Extract the [X, Y] coordinate from the center of the cell holding the provided text.  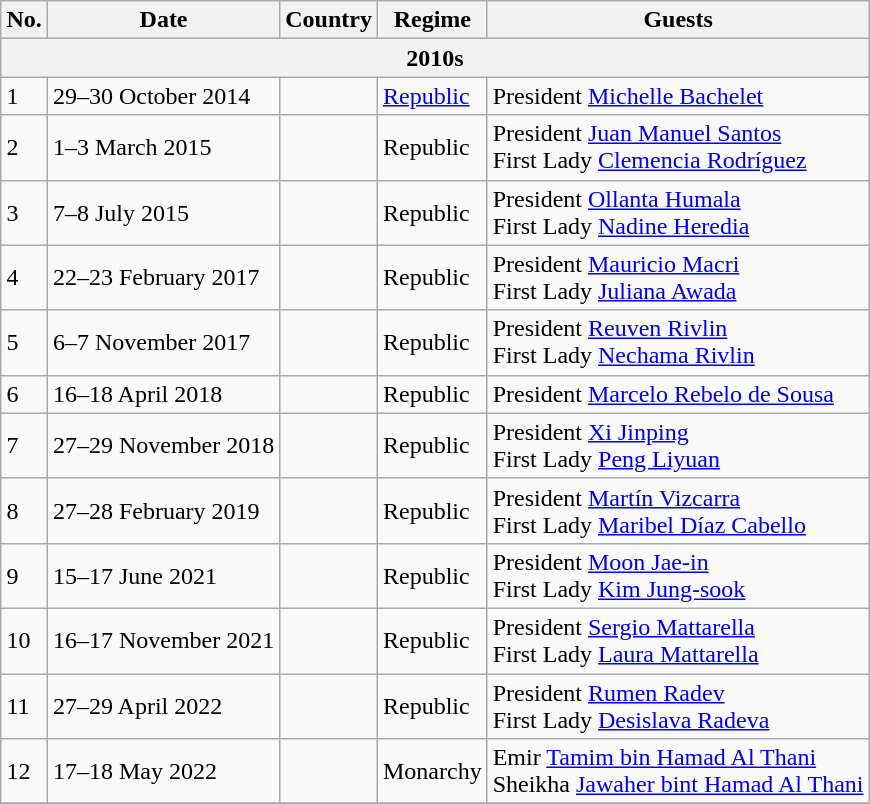
President Martín VizcarraFirst Lady Maribel Díaz Cabello [678, 510]
Monarchy [432, 772]
4 [24, 278]
7 [24, 446]
29–30 October 2014 [163, 96]
7–8 July 2015 [163, 212]
10 [24, 640]
President Sergio MattarellaFirst Lady Laura Mattarella [678, 640]
12 [24, 772]
27–29 November 2018 [163, 446]
President Moon Jae-inFirst Lady Kim Jung-sook [678, 576]
22–23 February 2017 [163, 278]
8 [24, 510]
Date [163, 20]
No. [24, 20]
Country [329, 20]
16–17 November 2021 [163, 640]
2 [24, 148]
3 [24, 212]
1–3 March 2015 [163, 148]
6 [24, 394]
President Michelle Bachelet [678, 96]
President Rumen RadevFirst Lady Desislava Radeva [678, 706]
1 [24, 96]
President Reuven RivlinFirst Lady Nechama Rivlin [678, 342]
Guests [678, 20]
President Juan Manuel SantosFirst Lady Clemencia Rodríguez [678, 148]
5 [24, 342]
11 [24, 706]
President Mauricio MacriFirst Lady Juliana Awada [678, 278]
27–29 April 2022 [163, 706]
Regime [432, 20]
President Ollanta HumalaFirst Lady Nadine Heredia [678, 212]
15–17 June 2021 [163, 576]
17–18 May 2022 [163, 772]
6–7 November 2017 [163, 342]
16–18 April 2018 [163, 394]
President Marcelo Rebelo de Sousa [678, 394]
President Xi JinpingFirst Lady Peng Liyuan [678, 446]
27–28 February 2019 [163, 510]
Emir Tamim bin Hamad Al ThaniSheikha Jawaher bint Hamad Al Thani [678, 772]
9 [24, 576]
2010s [435, 58]
